Determine the (x, y) coordinate at the center of the cell enclosing the given text.  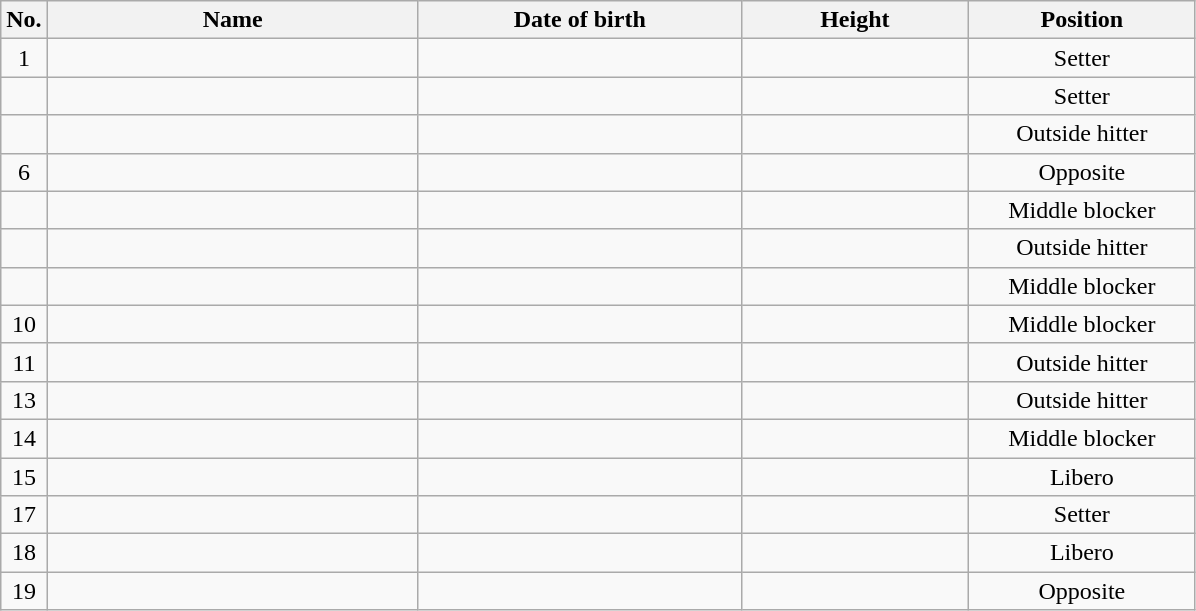
15 (24, 477)
Name (232, 20)
17 (24, 515)
11 (24, 362)
1 (24, 58)
No. (24, 20)
19 (24, 591)
14 (24, 438)
Date of birth (580, 20)
13 (24, 400)
10 (24, 324)
6 (24, 172)
Position (1082, 20)
Height (854, 20)
18 (24, 553)
